Extract the [x, y] coordinate from the center of the cell holding the provided text.  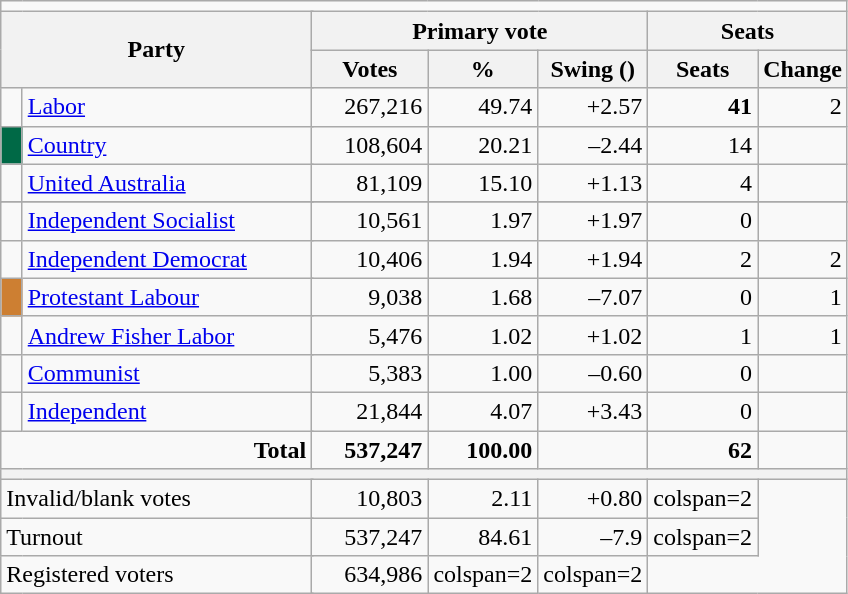
5,476 [370, 335]
+1.97 [593, 221]
+0.80 [593, 499]
634,986 [370, 575]
Turnout [156, 537]
+1.02 [593, 335]
62 [703, 449]
Invalid/blank votes [156, 499]
Labor [167, 107]
Protestant Labour [167, 297]
+3.43 [593, 411]
267,216 [370, 107]
10,406 [370, 259]
–0.60 [593, 373]
108,604 [370, 145]
+1.13 [593, 183]
20.21 [483, 145]
1.00 [483, 373]
Country [167, 145]
Party [156, 50]
Independent Socialist [167, 221]
Swing () [593, 69]
Primary vote [480, 31]
5,383 [370, 373]
21,844 [370, 411]
1.68 [483, 297]
United Australia [167, 183]
+2.57 [593, 107]
41 [703, 107]
100.00 [483, 449]
+1.94 [593, 259]
–2.44 [593, 145]
–7.9 [593, 537]
Total [156, 449]
Change [803, 69]
10,561 [370, 221]
4.07 [483, 411]
Votes [370, 69]
Independent [167, 411]
1.97 [483, 221]
81,109 [370, 183]
–7.07 [593, 297]
1.94 [483, 259]
% [483, 69]
15.10 [483, 183]
4 [703, 183]
9,038 [370, 297]
Communist [167, 373]
Andrew Fisher Labor [167, 335]
2.11 [483, 499]
84.61 [483, 537]
1.02 [483, 335]
Independent Democrat [167, 259]
14 [703, 145]
10,803 [370, 499]
Registered voters [156, 575]
49.74 [483, 107]
